Provide the [x, y] coordinate of the cell's center where the given text is located.  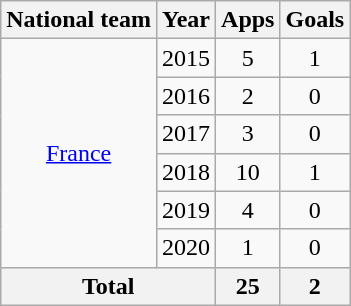
2019 [186, 210]
2016 [186, 96]
3 [248, 134]
25 [248, 286]
France [79, 153]
2017 [186, 134]
Year [186, 20]
4 [248, 210]
5 [248, 58]
2018 [186, 172]
10 [248, 172]
National team [79, 20]
Apps [248, 20]
2020 [186, 248]
Goals [315, 20]
2015 [186, 58]
Total [108, 286]
